Capture the cell that displays the provided text and extract its [x, y] central coordinate. 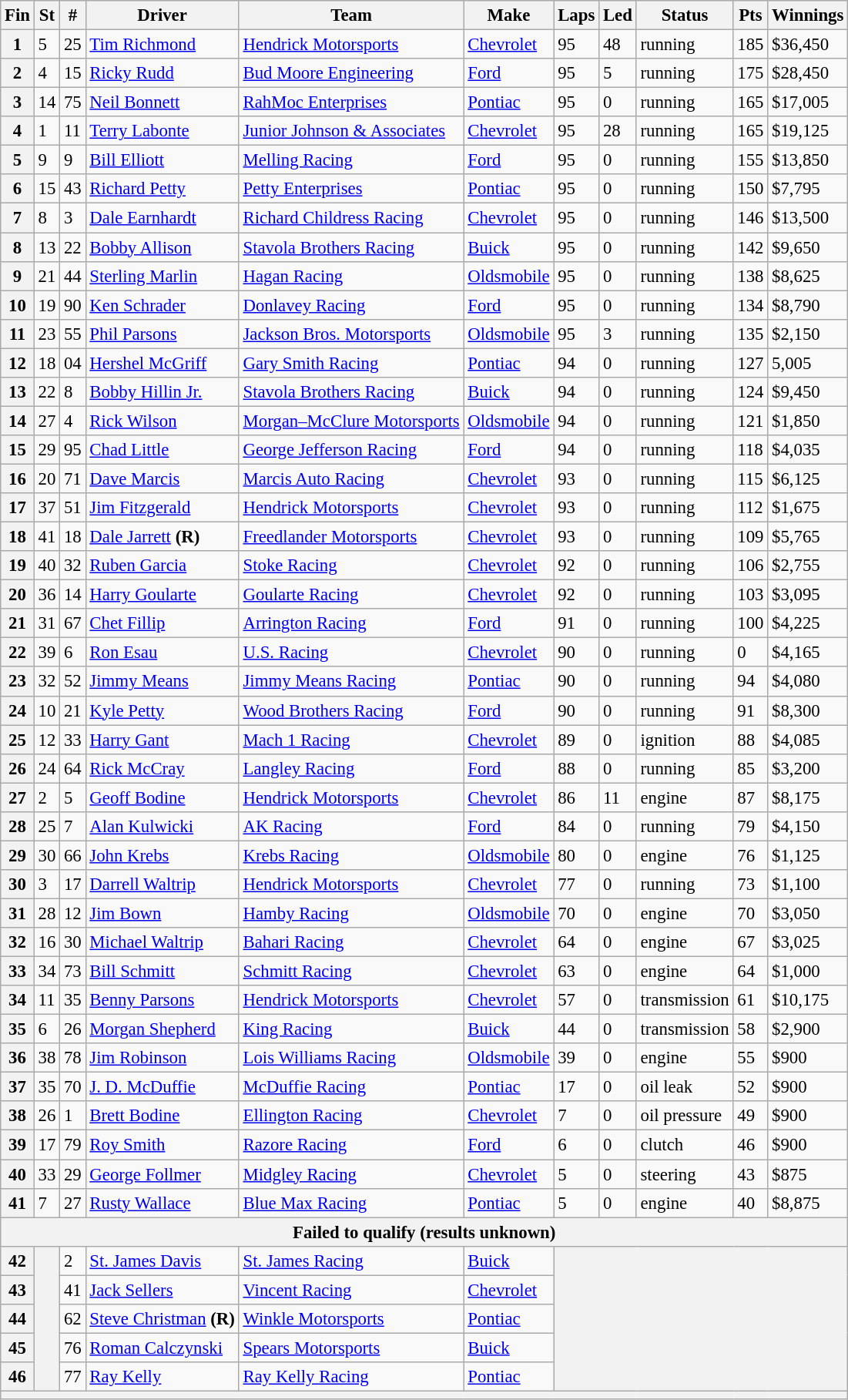
oil pressure [685, 1116]
$3,095 [808, 595]
$1,125 [808, 855]
85 [750, 768]
48 [618, 45]
Morgan–McClure Motorsports [351, 421]
$3,200 [808, 768]
Ray Kelly [162, 1377]
St. James Davis [162, 1261]
155 [750, 160]
Tim Richmond [162, 45]
5,005 [808, 363]
135 [750, 334]
steering [685, 1174]
$875 [808, 1174]
$9,450 [808, 392]
J. D. McDuffie [162, 1087]
Driver [162, 15]
51 [72, 508]
Petty Enterprises [351, 189]
Brett Bodine [162, 1116]
45 [18, 1348]
$9,650 [808, 247]
$4,165 [808, 653]
clutch [685, 1145]
106 [750, 566]
$8,625 [808, 276]
75 [72, 102]
$8,175 [808, 797]
Pts [750, 15]
AK Racing [351, 827]
$2,900 [808, 1029]
Terry Labonte [162, 131]
63 [576, 972]
Sterling Marlin [162, 276]
$13,500 [808, 218]
Darrell Waltrip [162, 885]
ignition [685, 740]
Donlavey Racing [351, 305]
Michael Waltrip [162, 942]
St. James Racing [351, 1261]
King Racing [351, 1029]
John Krebs [162, 855]
$3,050 [808, 913]
Winnings [808, 15]
Roman Calczynski [162, 1348]
Geoff Bodine [162, 797]
134 [750, 305]
George Follmer [162, 1174]
42 [18, 1261]
Bahari Racing [351, 942]
$28,450 [808, 73]
Richard Childress Racing [351, 218]
Ken Schrader [162, 305]
Jim Bown [162, 913]
103 [750, 595]
U.S. Racing [351, 653]
Chad Little [162, 450]
Ricky Rudd [162, 73]
$5,765 [808, 537]
Krebs Racing [351, 855]
Jimmy Means [162, 682]
127 [750, 363]
Make [508, 15]
175 [750, 73]
78 [72, 1058]
118 [750, 450]
84 [576, 827]
Status [685, 15]
109 [750, 537]
80 [576, 855]
$19,125 [808, 131]
$4,225 [808, 623]
Bobby Allison [162, 247]
$1,000 [808, 972]
McDuffie Racing [351, 1087]
$10,175 [808, 1000]
58 [750, 1029]
Schmitt Racing [351, 972]
$3,025 [808, 942]
Junior Johnson & Associates [351, 131]
Chet Fillip [162, 623]
$13,850 [808, 160]
Jim Fitzgerald [162, 508]
$8,790 [808, 305]
Phil Parsons [162, 334]
Langley Racing [351, 768]
$36,450 [808, 45]
Harry Goularte [162, 595]
Bud Moore Engineering [351, 73]
Bill Elliott [162, 160]
RahMoc Enterprises [351, 102]
Dale Earnhardt [162, 218]
Dave Marcis [162, 478]
Team [351, 15]
89 [576, 740]
Blue Max Racing [351, 1203]
# [72, 15]
57 [576, 1000]
Laps [576, 15]
112 [750, 508]
Lois Williams Racing [351, 1058]
Morgan Shepherd [162, 1029]
Freedlander Motorsports [351, 537]
$1,850 [808, 421]
Led [618, 15]
Bobby Hillin Jr. [162, 392]
115 [750, 478]
Alan Kulwicki [162, 827]
Bill Schmitt [162, 972]
Marcis Auto Racing [351, 478]
71 [72, 478]
121 [750, 421]
Steve Christman (R) [162, 1319]
124 [750, 392]
Arrington Racing [351, 623]
$4,085 [808, 740]
49 [750, 1116]
Midgley Racing [351, 1174]
Ron Esau [162, 653]
Jimmy Means Racing [351, 682]
Hagan Racing [351, 276]
Winkle Motorsports [351, 1319]
Wood Brothers Racing [351, 710]
Ray Kelly Racing [351, 1377]
Ruben Garcia [162, 566]
86 [576, 797]
Gary Smith Racing [351, 363]
Rick McCray [162, 768]
Jackson Bros. Motorsports [351, 334]
oil leak [685, 1087]
George Jefferson Racing [351, 450]
Benny Parsons [162, 1000]
Vincent Racing [351, 1290]
Dale Jarrett (R) [162, 537]
Rusty Wallace [162, 1203]
$8,875 [808, 1203]
$1,675 [808, 508]
$6,125 [808, 478]
66 [72, 855]
Fin [18, 15]
87 [750, 797]
$2,150 [808, 334]
Jack Sellers [162, 1290]
Melling Racing [351, 160]
Mach 1 Racing [351, 740]
62 [72, 1319]
100 [750, 623]
Hamby Racing [351, 913]
Jim Robinson [162, 1058]
04 [72, 363]
142 [750, 247]
$4,035 [808, 450]
Neil Bonnett [162, 102]
Stoke Racing [351, 566]
Failed to qualify (results unknown) [424, 1232]
$1,100 [808, 885]
Goularte Racing [351, 595]
Rick Wilson [162, 421]
Harry Gant [162, 740]
Hershel McGriff [162, 363]
61 [750, 1000]
$4,080 [808, 682]
Razore Racing [351, 1145]
$8,300 [808, 710]
138 [750, 276]
Kyle Petty [162, 710]
185 [750, 45]
Spears Motorsports [351, 1348]
St [46, 15]
Ellington Racing [351, 1116]
150 [750, 189]
$7,795 [808, 189]
$4,150 [808, 827]
$2,755 [808, 566]
Roy Smith [162, 1145]
$17,005 [808, 102]
146 [750, 218]
Richard Petty [162, 189]
